Return the [x, y] coordinate for the center point of the cell that contains the specified text.  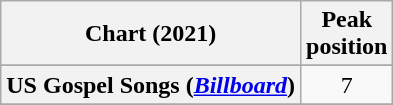
US Gospel Songs (Billboard) [151, 85]
Peakposition [347, 34]
7 [347, 85]
Chart (2021) [151, 34]
